Provide the [x, y] coordinate of the cell's center where the given text is located.  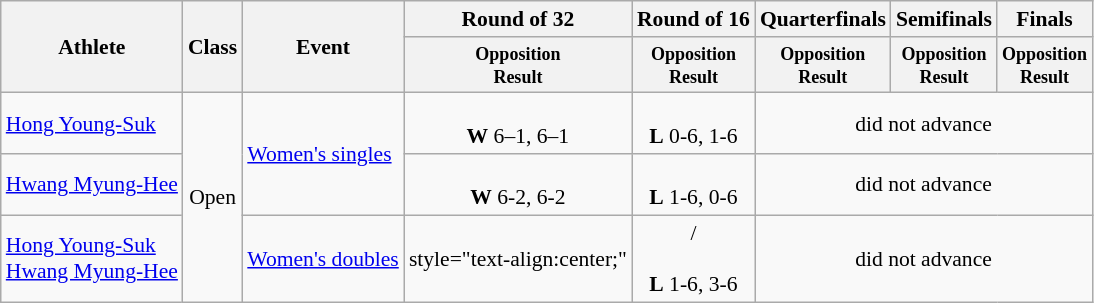
Hong Young-Suk [92, 124]
Semifinals [944, 19]
L 0-6, 1-6 [694, 124]
Class [212, 47]
W 6-2, 6-2 [518, 184]
Athlete [92, 47]
Open [212, 198]
style="text-align:center;" [518, 258]
Women's doubles [323, 258]
Event [323, 47]
W 6–1, 6–1 [518, 124]
Round of 16 [694, 19]
Women's singles [323, 154]
Hwang Myung-Hee [92, 184]
Hong Young-Suk Hwang Myung-Hee [92, 258]
Round of 32 [518, 19]
L 1-6, 0-6 [694, 184]
Finals [1044, 19]
Quarterfinals [823, 19]
/ L 1-6, 3-6 [694, 258]
